Locate the cell with the specified text and output its (X, Y) center coordinate. 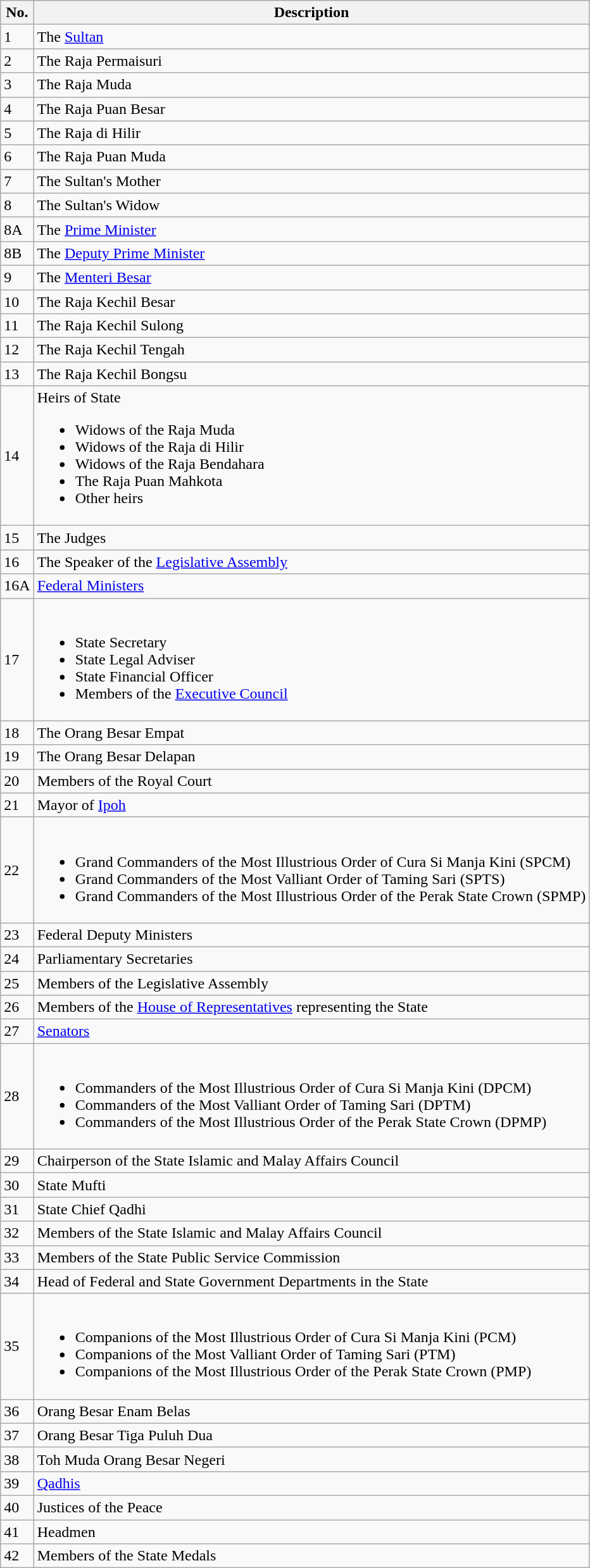
26 (17, 1007)
The Menteri Besar (311, 277)
23 (17, 935)
The Raja Kechil Besar (311, 302)
Toh Muda Orang Besar Negeri (311, 1459)
11 (17, 326)
The Raja Muda (311, 85)
Orang Besar Enam Belas (311, 1411)
Description (311, 13)
5 (17, 133)
12 (17, 350)
The Orang Besar Delapan (311, 757)
Federal Deputy Ministers (311, 935)
The Sultan's Widow (311, 205)
State Mufti (311, 1185)
8B (17, 253)
The Raja Permaisuri (311, 61)
The Raja Puan Muda (311, 157)
4 (17, 109)
8A (17, 229)
38 (17, 1459)
The Raja Puan Besar (311, 109)
21 (17, 805)
The Raja di Hilir (311, 133)
2 (17, 61)
17 (17, 659)
Members of the Royal Court (311, 781)
37 (17, 1435)
Orang Besar Tiga Puluh Dua (311, 1435)
The Raja Kechil Bongsu (311, 374)
Members of the State Medals (311, 1556)
15 (17, 538)
16 (17, 562)
8 (17, 205)
41 (17, 1532)
24 (17, 959)
Head of Federal and State Government Departments in the State (311, 1281)
Justices of the Peace (311, 1507)
25 (17, 983)
14 (17, 456)
Heirs of StateWidows of the Raja MudaWidows of the Raja di HilirWidows of the Raja BendaharaThe Raja Puan MahkotaOther heirs (311, 456)
40 (17, 1507)
18 (17, 733)
No. (17, 13)
42 (17, 1556)
3 (17, 85)
Headmen (311, 1532)
36 (17, 1411)
28 (17, 1096)
Parliamentary Secretaries (311, 959)
The Raja Kechil Tengah (311, 350)
22 (17, 869)
6 (17, 157)
31 (17, 1209)
Members of the Legislative Assembly (311, 983)
Members of the House of Representatives representing the State (311, 1007)
34 (17, 1281)
Qadhis (311, 1483)
State Chief Qadhi (311, 1209)
The Speaker of the Legislative Assembly (311, 562)
19 (17, 757)
The Sultan's Mother (311, 181)
10 (17, 302)
The Orang Besar Empat (311, 733)
The Deputy Prime Minister (311, 253)
27 (17, 1031)
33 (17, 1257)
Members of the State Islamic and Malay Affairs Council (311, 1233)
Chairperson of the State Islamic and Malay Affairs Council (311, 1161)
32 (17, 1233)
9 (17, 277)
39 (17, 1483)
Federal Ministers (311, 586)
30 (17, 1185)
35 (17, 1347)
The Raja Kechil Sulong (311, 326)
State SecretaryState Legal AdviserState Financial OfficerMembers of the Executive Council (311, 659)
Members of the State Public Service Commission (311, 1257)
20 (17, 781)
13 (17, 374)
The Judges (311, 538)
1 (17, 37)
29 (17, 1161)
16A (17, 586)
Senators (311, 1031)
Mayor of Ipoh (311, 805)
The Prime Minister (311, 229)
7 (17, 181)
The Sultan (311, 37)
